Search for the cell housing the specified text and yield its [X, Y] center coordinate. 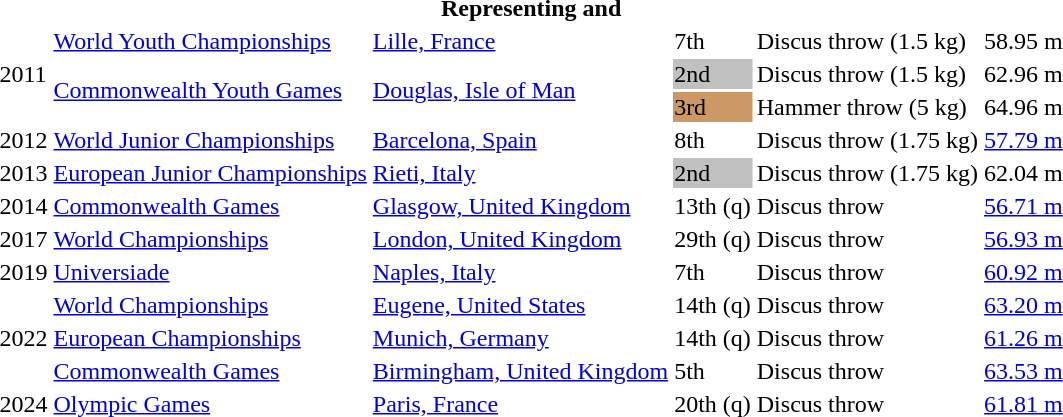
European Championships [210, 338]
Douglas, Isle of Man [520, 90]
London, United Kingdom [520, 239]
Glasgow, United Kingdom [520, 206]
Birmingham, United Kingdom [520, 371]
13th (q) [713, 206]
3rd [713, 107]
Munich, Germany [520, 338]
Naples, Italy [520, 272]
World Youth Championships [210, 41]
Barcelona, Spain [520, 140]
World Junior Championships [210, 140]
Hammer throw (5 kg) [867, 107]
Lille, France [520, 41]
Eugene, United States [520, 305]
29th (q) [713, 239]
8th [713, 140]
Universiade [210, 272]
5th [713, 371]
Commonwealth Youth Games [210, 90]
Rieti, Italy [520, 173]
European Junior Championships [210, 173]
